Locate the cell with the specified text and output its [X, Y] center coordinate. 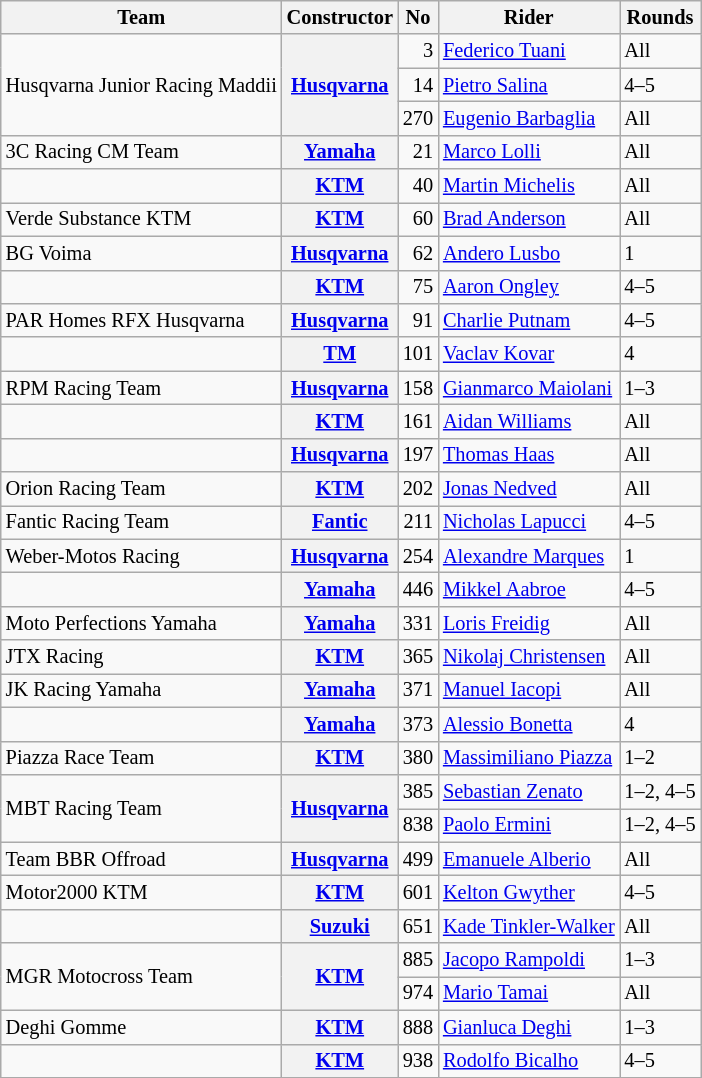
Nikolaj Christensen [528, 657]
Gianmarco Maiolani [528, 388]
Marco Lolli [528, 152]
Alexandre Marques [528, 556]
651 [418, 926]
Emanuele Alberio [528, 859]
197 [418, 455]
Charlie Putnam [528, 320]
MBT Racing Team [142, 808]
Gianluca Deghi [528, 1027]
101 [418, 354]
Orion Racing Team [142, 489]
Suzuki [340, 926]
601 [418, 892]
Fantic Racing Team [142, 522]
BG Voima [142, 253]
Jacopo Rampoldi [528, 960]
60 [418, 219]
JK Racing Yamaha [142, 690]
Loris Freidig [528, 623]
Rounds [660, 17]
No [418, 17]
21 [418, 152]
Husqvarna Junior Racing Maddii [142, 84]
JTX Racing [142, 657]
75 [418, 287]
Kelton Gwyther [528, 892]
Team BBR Offroad [142, 859]
Manuel Iacopi [528, 690]
PAR Homes RFX Husqvarna [142, 320]
446 [418, 589]
365 [418, 657]
Team [142, 17]
Paolo Ermini [528, 825]
Brad Anderson [528, 219]
Deghi Gomme [142, 1027]
Mario Tamai [528, 993]
3C Racing CM Team [142, 152]
385 [418, 791]
158 [418, 388]
Andero Lusbo [528, 253]
888 [418, 1027]
371 [418, 690]
Constructor [340, 17]
Rodolfo Bicalho [528, 1061]
Nicholas Lapucci [528, 522]
14 [418, 85]
331 [418, 623]
Vaclav Kovar [528, 354]
TM [340, 354]
Thomas Haas [528, 455]
161 [418, 421]
Aaron Ongley [528, 287]
211 [418, 522]
838 [418, 825]
254 [418, 556]
380 [418, 758]
Piazza Race Team [142, 758]
938 [418, 1061]
62 [418, 253]
Jonas Nedved [528, 489]
Eugenio Barbaglia [528, 118]
Sebastian Zenato [528, 791]
1–2 [660, 758]
Pietro Salina [528, 85]
270 [418, 118]
MGR Motocross Team [142, 976]
Weber-Motos Racing [142, 556]
Massimiliano Piazza [528, 758]
Rider [528, 17]
Martin Michelis [528, 186]
3 [418, 51]
499 [418, 859]
Kade Tinkler-Walker [528, 926]
974 [418, 993]
Federico Tuani [528, 51]
Alessio Bonetta [528, 724]
Fantic [340, 522]
91 [418, 320]
Mikkel Aabroe [528, 589]
40 [418, 186]
Aidan Williams [528, 421]
885 [418, 960]
Motor2000 KTM [142, 892]
RPM Racing Team [142, 388]
202 [418, 489]
373 [418, 724]
Verde Substance KTM [142, 219]
Moto Perfections Yamaha [142, 623]
